From the cell containing the given text, extract its center point as (x, y) coordinate. 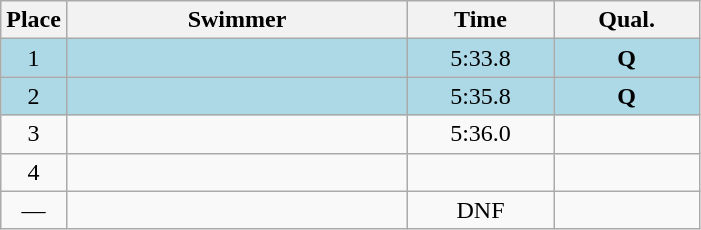
DNF (481, 210)
3 (34, 134)
5:33.8 (481, 58)
Swimmer (236, 20)
4 (34, 172)
Qual. (627, 20)
Time (481, 20)
2 (34, 96)
5:35.8 (481, 96)
— (34, 210)
1 (34, 58)
Place (34, 20)
5:36.0 (481, 134)
